Find where the given text appears and provide that cell's center as [x, y] coordinate. 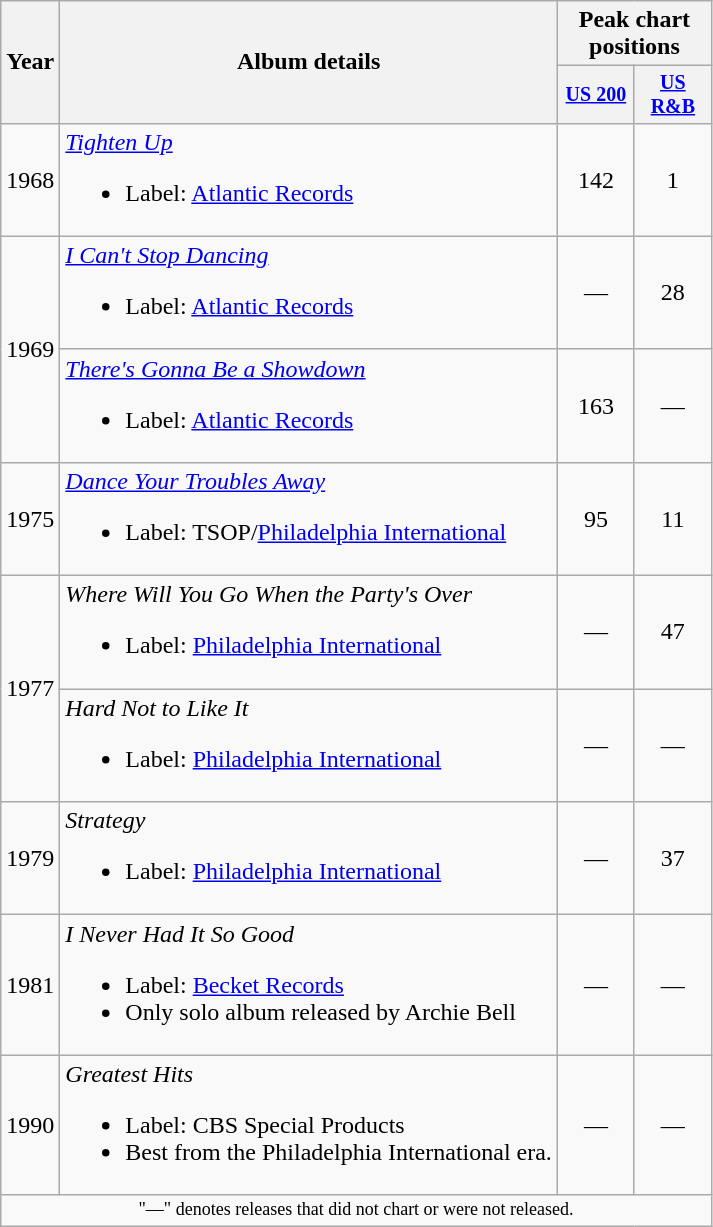
28 [672, 292]
1990 [30, 1125]
37 [672, 858]
There's Gonna Be a ShowdownLabel: Atlantic Records [309, 406]
Peak chart positions [634, 34]
I Never Had It So GoodLabel: Becket RecordsOnly solo album released by Archie Bell [309, 985]
1979 [30, 858]
I Can't Stop DancingLabel: Atlantic Records [309, 292]
US 200 [596, 94]
USR&B [672, 94]
1969 [30, 349]
Album details [309, 62]
1968 [30, 180]
142 [596, 180]
163 [596, 406]
StrategyLabel: Philadelphia International [309, 858]
95 [596, 518]
Tighten UpLabel: Atlantic Records [309, 180]
Hard Not to Like ItLabel: Philadelphia International [309, 746]
1977 [30, 689]
1975 [30, 518]
"—" denotes releases that did not chart or were not released. [356, 1210]
Where Will You Go When the Party's OverLabel: Philadelphia International [309, 632]
47 [672, 632]
1 [672, 180]
11 [672, 518]
Greatest HitsLabel: CBS Special ProductsBest from the Philadelphia International era. [309, 1125]
Year [30, 62]
1981 [30, 985]
Dance Your Troubles AwayLabel: TSOP/Philadelphia International [309, 518]
